Capture the cell that displays the provided text and extract its [X, Y] central coordinate. 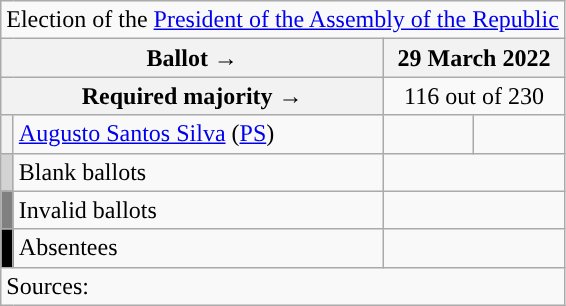
Ballot → [192, 58]
Absentees [198, 248]
Invalid ballots [198, 210]
Augusto Santos Silva (PS) [198, 134]
116 out of 230 [474, 96]
Blank ballots [198, 172]
Sources: [283, 286]
29 March 2022 [474, 58]
Required majority → [192, 96]
Election of the President of the Assembly of the Republic [283, 20]
